Search for the cell housing the specified text and yield its [x, y] center coordinate. 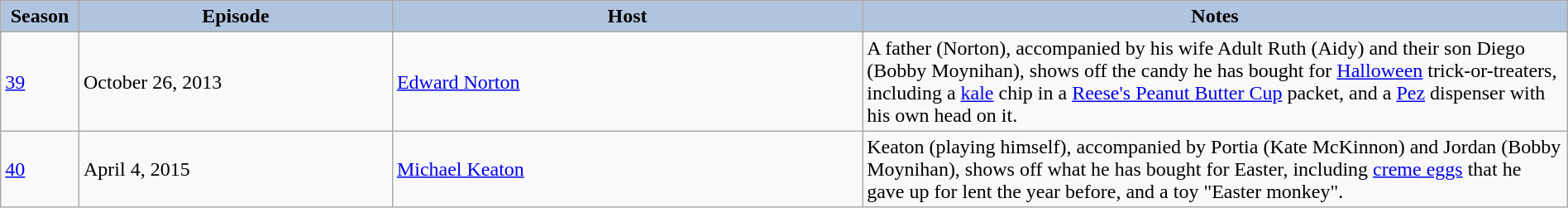
April 4, 2015 [235, 169]
Michael Keaton [627, 169]
Notes [1216, 17]
Season [40, 17]
Edward Norton [627, 81]
39 [40, 81]
Episode [235, 17]
October 26, 2013 [235, 81]
40 [40, 169]
Host [627, 17]
